Output the (X, Y) coordinate of the center of the cell containing the given text.  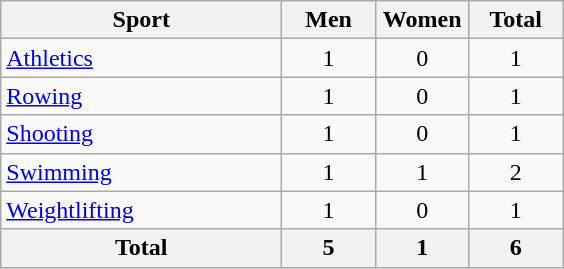
Athletics (142, 58)
Shooting (142, 134)
Sport (142, 20)
Men (329, 20)
6 (516, 248)
Swimming (142, 172)
Women (422, 20)
5 (329, 248)
Weightlifting (142, 210)
2 (516, 172)
Rowing (142, 96)
